Output the (X, Y) coordinate of the center of the cell containing the given text.  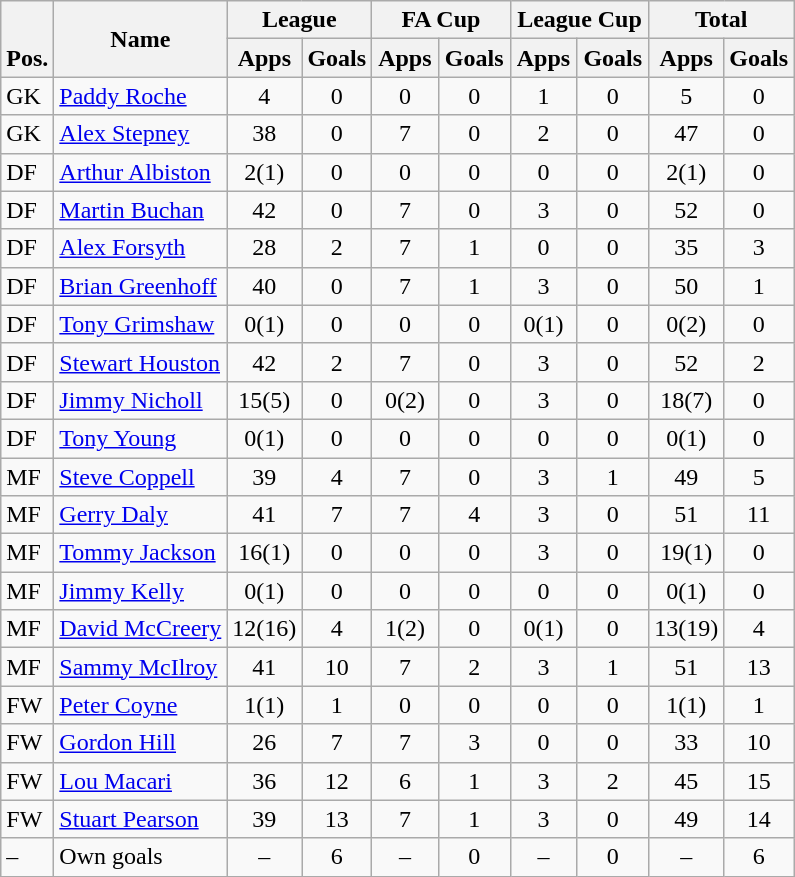
Stewart Houston (140, 362)
12(16) (264, 629)
Brian Greenhoff (140, 286)
FA Cup (442, 20)
14 (759, 819)
Name (140, 39)
35 (686, 248)
Gordon Hill (140, 743)
Tony Grimshaw (140, 324)
Peter Coyne (140, 705)
18(7) (686, 400)
Alex Forsyth (140, 248)
Sammy McIlroy (140, 667)
11 (759, 515)
Arthur Albiston (140, 172)
League Cup (580, 20)
13(19) (686, 629)
Tommy Jackson (140, 553)
40 (264, 286)
1(2) (406, 629)
David McCreery (140, 629)
33 (686, 743)
28 (264, 248)
19(1) (686, 553)
50 (686, 286)
Alex Stepney (140, 134)
Jimmy Nicholl (140, 400)
Own goals (140, 857)
League (300, 20)
15(5) (264, 400)
36 (264, 781)
Jimmy Kelly (140, 591)
Martin Buchan (140, 210)
Tony Young (140, 438)
Paddy Roche (140, 96)
Pos. (28, 39)
Total (722, 20)
Gerry Daly (140, 515)
Stuart Pearson (140, 819)
45 (686, 781)
47 (686, 134)
Steve Coppell (140, 477)
16(1) (264, 553)
38 (264, 134)
15 (759, 781)
12 (337, 781)
Lou Macari (140, 781)
26 (264, 743)
